Capture the cell that displays the provided text and extract its (X, Y) central coordinate. 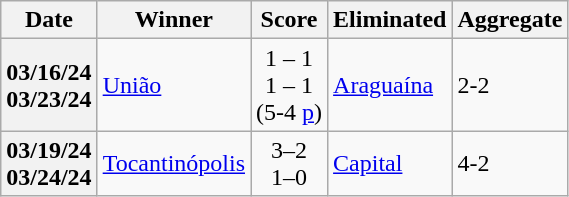
Date (49, 20)
Eliminated (390, 20)
3–21–0 (290, 164)
03/16/2403/23/24 (49, 85)
Winner (174, 20)
União (174, 85)
Capital (390, 164)
Aggregate (510, 20)
Tocantinópolis (174, 164)
4-2 (510, 164)
1 – 11 – 1(5-4 p) (290, 85)
2-2 (510, 85)
Araguaína (390, 85)
Score (290, 20)
03/19/2403/24/24 (49, 164)
